Scan for the cell matching the given text and deliver its [x, y] coordinate at center. 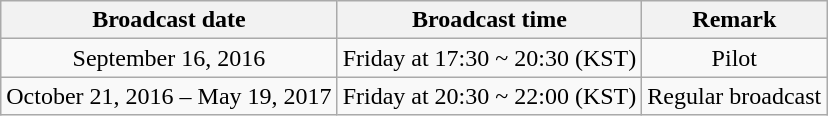
Broadcast time [490, 20]
September 16, 2016 [169, 58]
Broadcast date [169, 20]
October 21, 2016 – May 19, 2017 [169, 96]
Regular broadcast [734, 96]
Friday at 20:30 ~ 22:00 (KST) [490, 96]
Remark [734, 20]
Pilot [734, 58]
Friday at 17:30 ~ 20:30 (KST) [490, 58]
